Locate the cell with the specified text and output its [x, y] center coordinate. 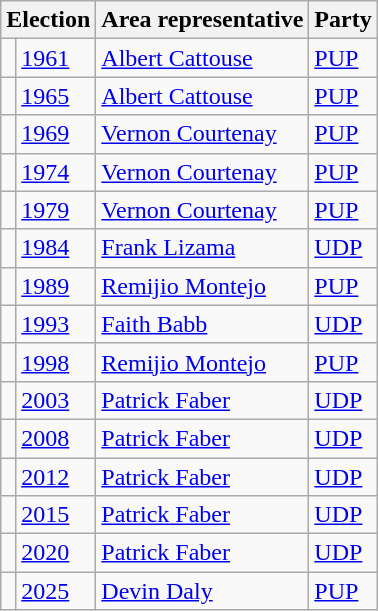
1961 [56, 58]
Frank Lizama [202, 248]
Party [343, 20]
2012 [56, 477]
2020 [56, 553]
1998 [56, 362]
1979 [56, 210]
Faith Babb [202, 324]
1974 [56, 172]
1984 [56, 248]
2008 [56, 438]
1965 [56, 96]
1989 [56, 286]
Election [48, 20]
2003 [56, 400]
Devin Daly [202, 591]
Area representative [202, 20]
1993 [56, 324]
2025 [56, 591]
1969 [56, 134]
2015 [56, 515]
